Locate the cell with the specified text and output its [x, y] center coordinate. 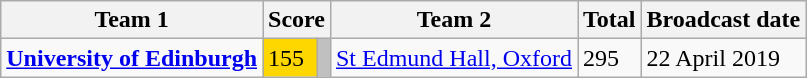
Team 1 [132, 20]
St Edmund Hall, Oxford [454, 58]
Team 2 [454, 20]
Total [610, 20]
22 April 2019 [724, 58]
University of Edinburgh [132, 58]
155 [290, 58]
Score [297, 20]
Broadcast date [724, 20]
295 [610, 58]
